Find where the given text appears and provide that cell's center as (X, Y) coordinate. 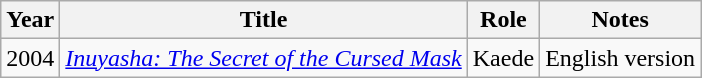
English version (620, 58)
Notes (620, 20)
2004 (30, 58)
Inuyasha: The Secret of the Cursed Mask (264, 58)
Year (30, 20)
Kaede (503, 58)
Title (264, 20)
Role (503, 20)
